Scan for the cell matching the given text and deliver its (X, Y) coordinate at center. 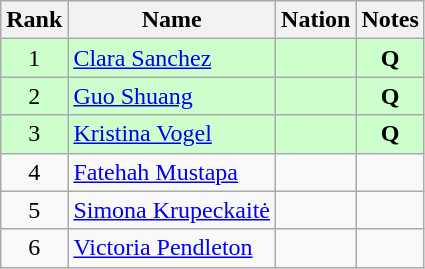
2 (34, 96)
Simona Krupeckaitė (172, 210)
Guo Shuang (172, 96)
6 (34, 248)
5 (34, 210)
1 (34, 58)
Nation (316, 20)
Clara Sanchez (172, 58)
Notes (390, 20)
Rank (34, 20)
4 (34, 172)
Kristina Vogel (172, 134)
Victoria Pendleton (172, 248)
3 (34, 134)
Name (172, 20)
Fatehah Mustapa (172, 172)
